Detect which cell encompasses the target text, then output its [X, Y] center coordinate. 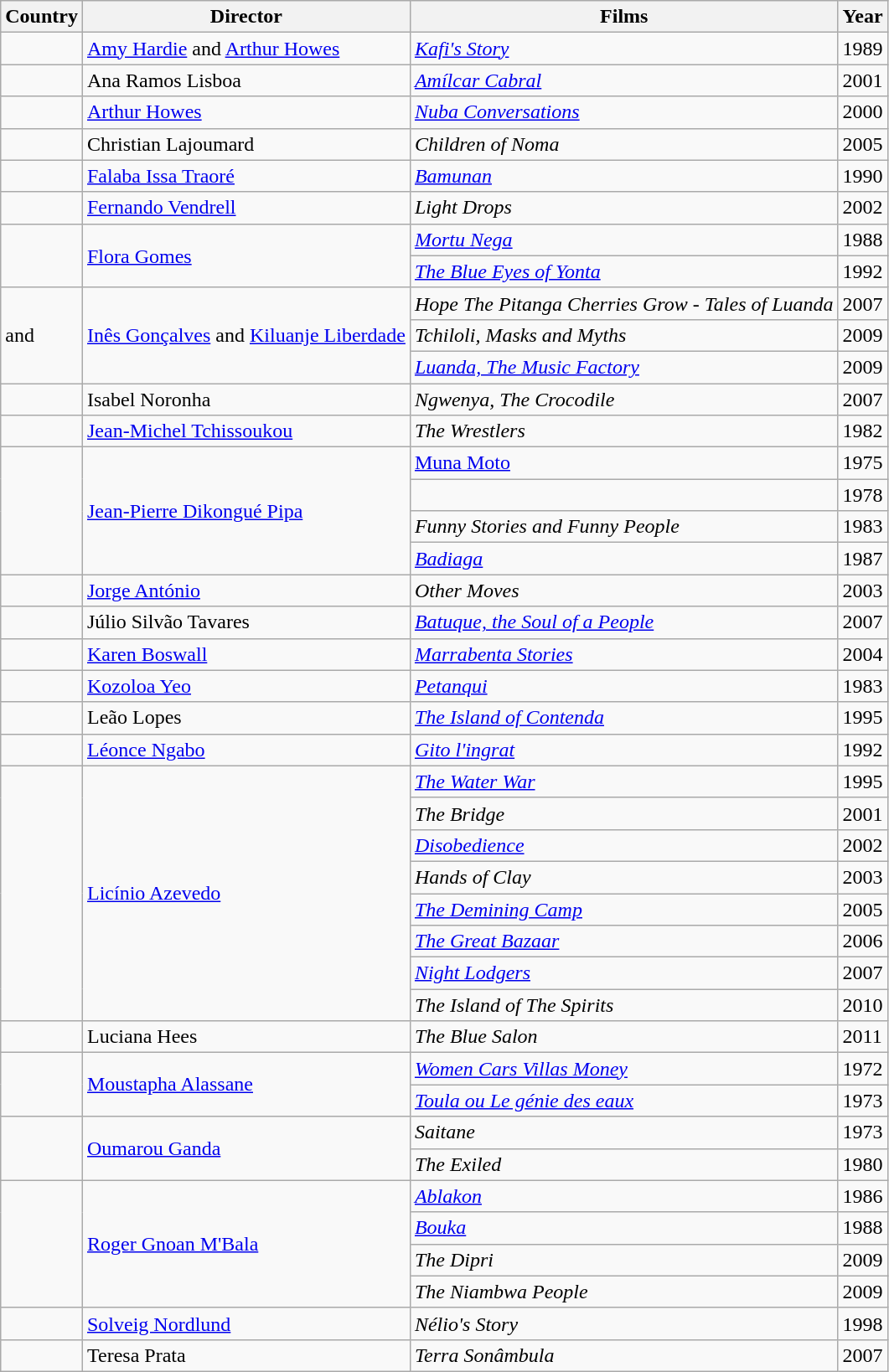
Inês Gonçalves and Kiluanje Liberdade [246, 335]
Hope The Pitanga Cherries Grow - Tales of Luanda [623, 303]
1986 [863, 1196]
The Blue Eyes of Yonta [623, 271]
Disobedience [623, 845]
The Demining Camp [623, 909]
Licínio Azevedo [246, 893]
1972 [863, 1069]
Karen Boswall [246, 654]
Other Moves [623, 591]
Teresa Prata [246, 1355]
Solveig Nordlund [246, 1323]
Petanqui [623, 686]
Muna Moto [623, 463]
Light Drops [623, 208]
Amílcar Cabral [623, 80]
The Dipri [623, 1260]
Luanda, The Music Factory [623, 367]
Children of Noma [623, 144]
Isabel Noronha [246, 400]
1990 [863, 176]
Saitane [623, 1132]
Women Cars Villas Money [623, 1069]
Nuba Conversations [623, 112]
Batuque, the Soul of a People [623, 622]
Films [623, 17]
Toula ou Le génie des eaux [623, 1101]
The Island of The Spirits [623, 1005]
2000 [863, 112]
Badiaga [623, 559]
Flora Gomes [246, 255]
Kozoloa Yeo [246, 686]
2006 [863, 941]
The Niambwa People [623, 1292]
Nélio's Story [623, 1323]
2004 [863, 654]
Bamunan [623, 176]
The Great Bazaar [623, 941]
1982 [863, 431]
Júlio Silvão Tavares [246, 622]
Terra Sonâmbula [623, 1355]
Night Lodgers [623, 973]
The Bridge [623, 813]
Ngwenya, The Crocodile [623, 400]
Ablakon [623, 1196]
The Wrestlers [623, 431]
Oumarou Ganda [246, 1148]
The Blue Salon [623, 1037]
1978 [863, 495]
Tchiloli, Masks and Myths [623, 335]
1987 [863, 559]
Ana Ramos Lisboa [246, 80]
Year [863, 17]
Leão Lopes [246, 718]
Roger Gnoan M'Bala [246, 1244]
1998 [863, 1323]
Arthur Howes [246, 112]
Moustapha Alassane [246, 1085]
1975 [863, 463]
Jean-Michel Tchissoukou [246, 431]
Funny Stories and Funny People [623, 527]
The Exiled [623, 1164]
Mortu Nega [623, 240]
Hands of Clay [623, 877]
1989 [863, 49]
Luciana Hees [246, 1037]
Fernando Vendrell [246, 208]
2011 [863, 1037]
Falaba Issa Traoré [246, 176]
1980 [863, 1164]
Amy Hardie and Arthur Howes [246, 49]
Jorge António [246, 591]
Gito l'ingrat [623, 750]
2010 [863, 1005]
Bouka [623, 1228]
Léonce Ngabo [246, 750]
Marrabenta Stories [623, 654]
The Water War [623, 781]
The Island of Contenda [623, 718]
Christian Lajoumard [246, 144]
and [42, 335]
Kafi's Story [623, 49]
Director [246, 17]
Country [42, 17]
Jean-Pierre Dikongué Pipa [246, 511]
